For the text-containing cell, return its midpoint in [x, y] coordinate format. 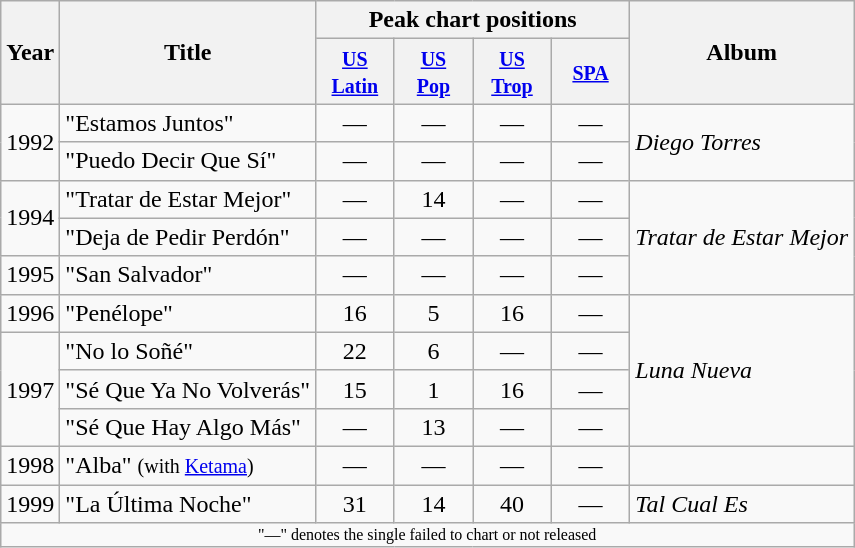
5 [434, 313]
SPA [590, 72]
Peak chart positions [473, 20]
"Sé Que Ya No Volverás" [188, 389]
1996 [30, 313]
1999 [30, 503]
USPop [434, 72]
1998 [30, 465]
6 [434, 351]
31 [356, 503]
"Puedo Decir Que Sí" [188, 161]
13 [434, 427]
"San Salvador" [188, 275]
"Tratar de Estar Mejor" [188, 199]
40 [512, 503]
Luna Nueva [742, 370]
"Alba" (with Ketama) [188, 465]
1997 [30, 389]
1 [434, 389]
USTrop [512, 72]
USLatin [356, 72]
"La Última Noche" [188, 503]
"Sé Que Hay Algo Más" [188, 427]
Album [742, 52]
1992 [30, 142]
"No lo Soñé" [188, 351]
Tratar de Estar Mejor [742, 237]
"Deja de Pedir Perdón" [188, 237]
"—" denotes the single failed to chart or not released [428, 535]
Title [188, 52]
1994 [30, 218]
Year [30, 52]
Diego Torres [742, 142]
15 [356, 389]
"Estamos Juntos" [188, 123]
Tal Cual Es [742, 503]
1995 [30, 275]
"Penélope" [188, 313]
22 [356, 351]
